Return the [X, Y] coordinate for the center point of the cell that contains the specified text.  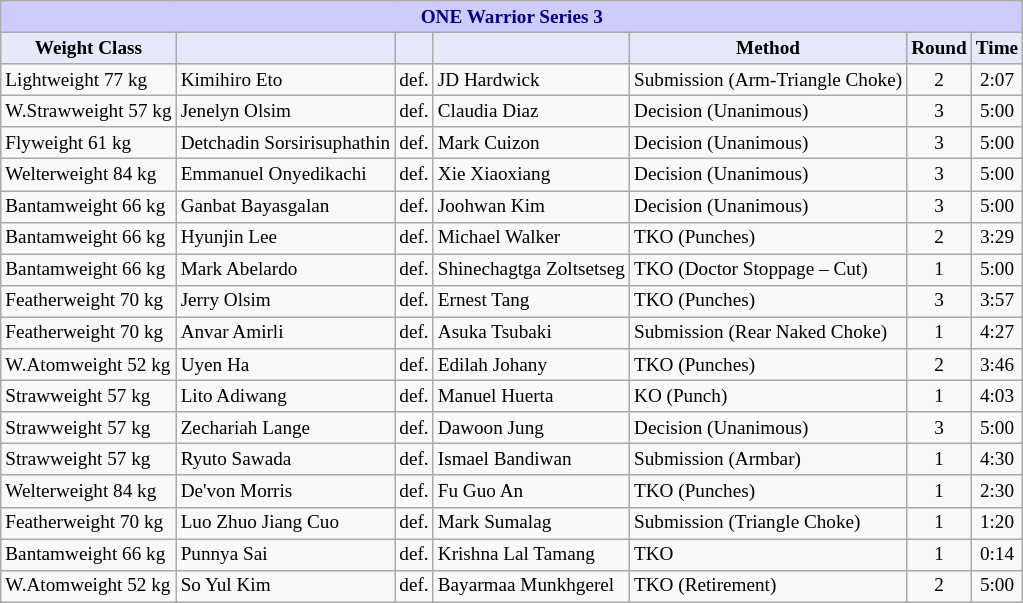
Uyen Ha [286, 365]
Jerry Olsim [286, 301]
3:46 [996, 365]
Method [768, 48]
1:20 [996, 523]
2:07 [996, 80]
3:29 [996, 238]
Claudia Diaz [531, 111]
4:03 [996, 396]
ONE Warrior Series 3 [512, 17]
Ernest Tang [531, 301]
Mark Sumalag [531, 523]
0:14 [996, 554]
2:30 [996, 491]
Mark Cuizon [531, 143]
Submission (Arm-Triangle Choke) [768, 80]
Detchadin Sorsirisuphathin [286, 143]
Krishna Lal Tamang [531, 554]
TKO (Retirement) [768, 586]
JD Hardwick [531, 80]
Bayarmaa Munkhgerel [531, 586]
Dawoon Jung [531, 428]
Lito Adiwang [286, 396]
Asuka Tsubaki [531, 333]
4:30 [996, 460]
Ryuto Sawada [286, 460]
Edilah Johany [531, 365]
TKO [768, 554]
Round [940, 48]
Ganbat Bayasgalan [286, 206]
Shinechagtga Zoltsetseg [531, 270]
Lightweight 77 kg [88, 80]
Luo Zhuo Jiang Cuo [286, 523]
4:27 [996, 333]
Weight Class [88, 48]
Xie Xiaoxiang [531, 175]
Punnya Sai [286, 554]
W.Strawweight 57 kg [88, 111]
Submission (Armbar) [768, 460]
So Yul Kim [286, 586]
Michael Walker [531, 238]
Kimihiro Eto [286, 80]
Hyunjin Lee [286, 238]
Fu Guo An [531, 491]
Anvar Amirli [286, 333]
Time [996, 48]
Ismael Bandiwan [531, 460]
Flyweight 61 kg [88, 143]
Manuel Huerta [531, 396]
Jenelyn Olsim [286, 111]
Joohwan Kim [531, 206]
Submission (Rear Naked Choke) [768, 333]
Submission (Triangle Choke) [768, 523]
De'von Morris [286, 491]
Zechariah Lange [286, 428]
Mark Abelardo [286, 270]
TKO (Doctor Stoppage – Cut) [768, 270]
Emmanuel Onyedikachi [286, 175]
KO (Punch) [768, 396]
3:57 [996, 301]
